From the cell containing the given text, extract its center point as (X, Y) coordinate. 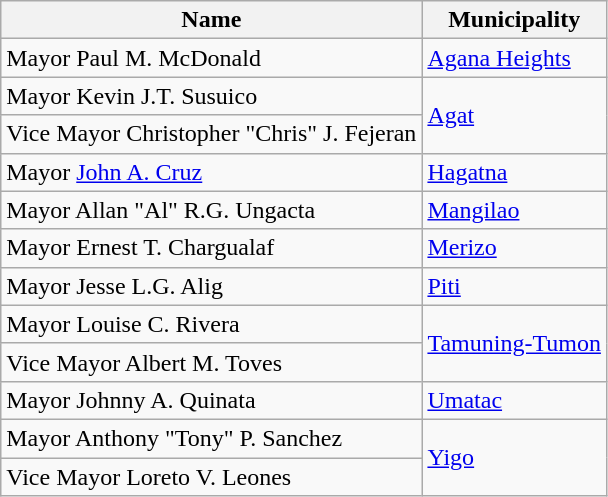
Mayor John A. Cruz (212, 172)
Mayor Paul M. McDonald (212, 58)
Yigo (514, 457)
Vice Mayor Christopher "Chris" J. Fejeran (212, 134)
Umatac (514, 400)
Agana Heights (514, 58)
Agat (514, 115)
Hagatna (514, 172)
Mangilao (514, 210)
Merizo (514, 248)
Mayor Johnny A. Quinata (212, 400)
Vice Mayor Albert M. Toves (212, 362)
Mayor Ernest T. Chargualaf (212, 248)
Mayor Kevin J.T. Susuico (212, 96)
Mayor Louise C. Rivera (212, 324)
Vice Mayor Loreto V. Leones (212, 477)
Municipality (514, 20)
Name (212, 20)
Mayor Allan "Al" R.G. Ungacta (212, 210)
Mayor Jesse L.G. Alig (212, 286)
Tamuning-Tumon (514, 343)
Mayor Anthony "Tony" P. Sanchez (212, 438)
Piti (514, 286)
